Capture the cell that displays the provided text and extract its (X, Y) central coordinate. 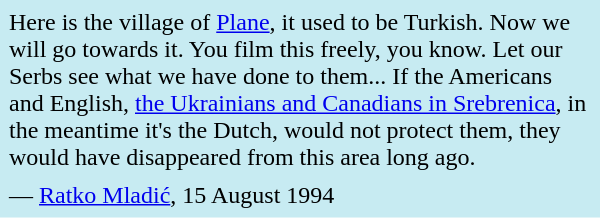
— Ratko Mladić, 15 August 1994 (300, 195)
